Extract the (x, y) coordinate from the center of the cell holding the provided text.  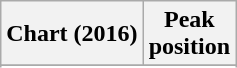
Chart (2016) (72, 34)
Peak position (189, 34)
